Detect which cell encompasses the target text, then output its [X, Y] center coordinate. 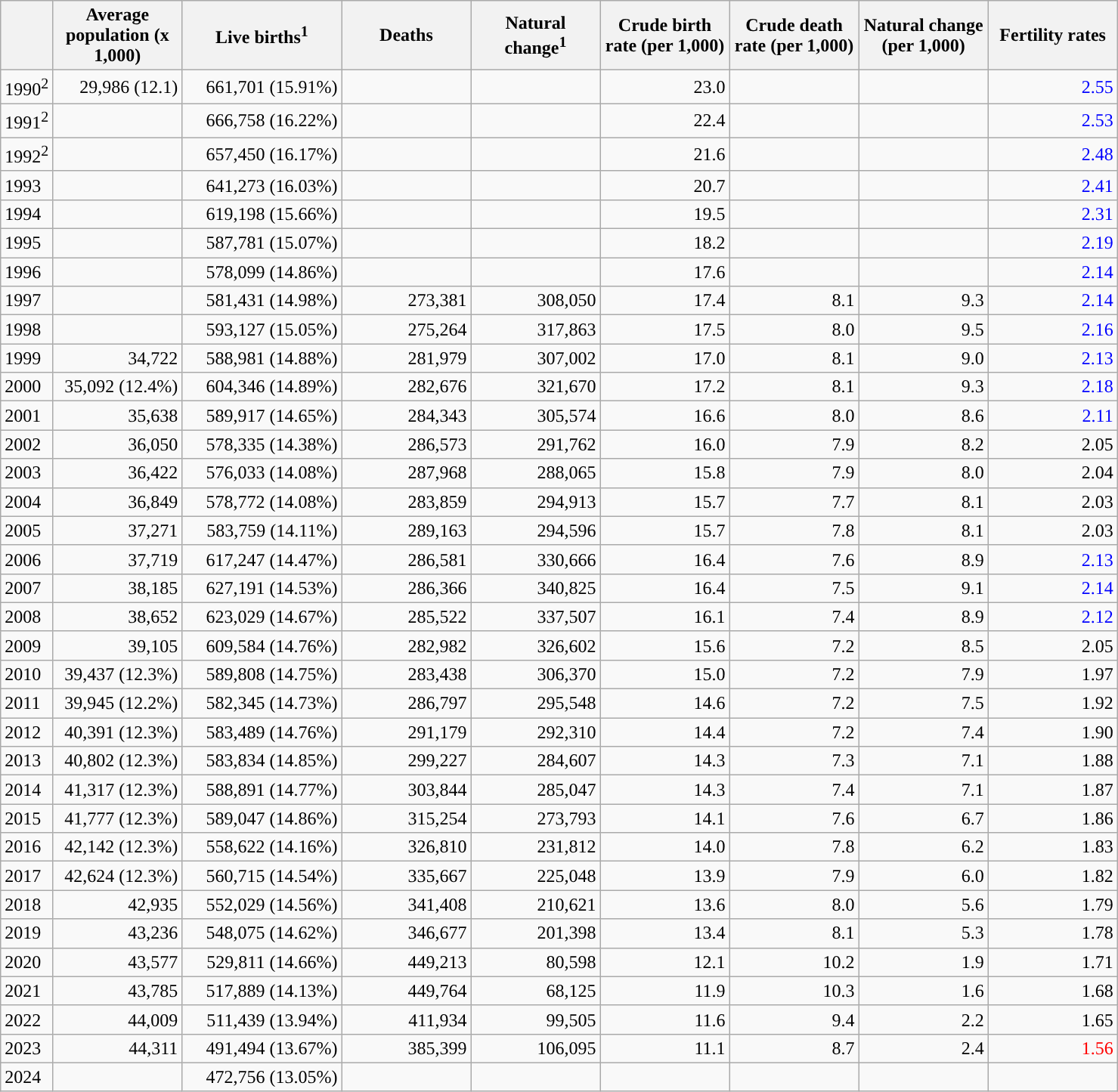
558,622 (14.16%) [262, 847]
7.3 [794, 761]
548,075 (14.62%) [262, 933]
1.83 [1052, 847]
11.9 [665, 991]
609,584 (14.76%) [262, 645]
288,065 [535, 473]
661,701 (15.91%) [262, 88]
305,574 [535, 416]
2002 [27, 444]
552,029 (14.56%) [262, 905]
Crude death rate (per 1,000) [794, 36]
2.19 [1052, 243]
284,607 [535, 761]
2010 [27, 675]
36,422 [118, 473]
341,408 [407, 905]
286,581 [407, 559]
294,596 [535, 531]
8.2 [924, 444]
511,439 (13.94%) [262, 1019]
291,762 [535, 444]
23.0 [665, 88]
627,191 (14.53%) [262, 588]
13.6 [665, 905]
6.2 [924, 847]
284,343 [407, 416]
35,638 [118, 416]
17.6 [665, 272]
641,273 (16.03%) [262, 185]
1995 [27, 243]
Natural change1 [535, 36]
43,577 [118, 962]
321,670 [535, 387]
Fertility rates [1052, 36]
1.87 [1052, 790]
2016 [27, 847]
281,979 [407, 358]
2006 [27, 559]
578,099 (14.86%) [262, 272]
42,935 [118, 905]
21.6 [665, 154]
529,811 (14.66%) [262, 962]
604,346 (14.89%) [262, 387]
2.12 [1052, 617]
2019 [27, 933]
Average population (x 1,000) [118, 36]
18.2 [665, 243]
589,808 (14.75%) [262, 675]
2.18 [1052, 387]
593,127 (15.05%) [262, 329]
9.0 [924, 358]
2015 [27, 818]
306,370 [535, 675]
19912 [27, 121]
17.0 [665, 358]
582,345 (14.73%) [262, 704]
210,621 [535, 905]
1.79 [1052, 905]
1993 [27, 185]
299,227 [407, 761]
2009 [27, 645]
289,163 [407, 531]
2024 [27, 1077]
38,185 [118, 588]
2012 [27, 732]
1999 [27, 358]
2003 [27, 473]
39,945 (12.2%) [118, 704]
12.1 [665, 962]
Natural change (per 1,000) [924, 36]
295,548 [535, 704]
275,264 [407, 329]
317,863 [535, 329]
9.4 [794, 1019]
583,489 (14.76%) [262, 732]
42,142 (12.3%) [118, 847]
623,029 (14.67%) [262, 617]
1.86 [1052, 818]
1.9 [924, 962]
1.92 [1052, 704]
285,047 [535, 790]
68,125 [535, 991]
20.7 [665, 185]
Crude birth rate (per 1,000) [665, 36]
285,522 [407, 617]
42,624 (12.3%) [118, 876]
2.04 [1052, 473]
326,602 [535, 645]
472,756 (13.05%) [262, 1077]
34,722 [118, 358]
5.6 [924, 905]
8.5 [924, 645]
385,399 [407, 1048]
29,986 (12.1) [118, 88]
578,335 (14.38%) [262, 444]
1.82 [1052, 876]
40,391 (12.3%) [118, 732]
287,968 [407, 473]
8.7 [794, 1048]
2.55 [1052, 88]
2020 [27, 962]
43,785 [118, 991]
282,982 [407, 645]
330,666 [535, 559]
36,849 [118, 502]
80,598 [535, 962]
1.71 [1052, 962]
2.4 [924, 1048]
2005 [27, 531]
589,917 (14.65%) [262, 416]
449,764 [407, 991]
283,859 [407, 502]
37,719 [118, 559]
283,438 [407, 675]
449,213 [407, 962]
19922 [27, 154]
2022 [27, 1019]
Live births1 [262, 36]
225,048 [535, 876]
6.0 [924, 876]
15.8 [665, 473]
2007 [27, 588]
589,047 (14.86%) [262, 818]
7.7 [794, 502]
666,758 (16.22%) [262, 121]
14.6 [665, 704]
2.11 [1052, 416]
11.1 [665, 1048]
201,398 [535, 933]
17.2 [665, 387]
15.6 [665, 645]
14.1 [665, 818]
657,450 (16.17%) [262, 154]
39,437 (12.3%) [118, 675]
307,002 [535, 358]
2000 [27, 387]
1.97 [1052, 675]
2004 [27, 502]
44,009 [118, 1019]
106,095 [535, 1048]
1998 [27, 329]
294,913 [535, 502]
286,366 [407, 588]
587,781 (15.07%) [262, 243]
282,676 [407, 387]
6.7 [924, 818]
340,825 [535, 588]
1997 [27, 301]
1.88 [1052, 761]
326,810 [407, 847]
2.53 [1052, 121]
1.65 [1052, 1019]
2017 [27, 876]
17.5 [665, 329]
13.4 [665, 933]
581,431 (14.98%) [262, 301]
291,179 [407, 732]
11.6 [665, 1019]
13.9 [665, 876]
491,494 (13.67%) [262, 1048]
1.78 [1052, 933]
2023 [27, 1048]
10.2 [794, 962]
315,254 [407, 818]
517,889 (14.13%) [262, 991]
335,667 [407, 876]
346,677 [407, 933]
2018 [27, 905]
583,834 (14.85%) [262, 761]
583,759 (14.11%) [262, 531]
37,271 [118, 531]
16.6 [665, 416]
2011 [27, 704]
10.3 [794, 991]
8.6 [924, 416]
36,050 [118, 444]
2.2 [924, 1019]
1.6 [924, 991]
99,505 [535, 1019]
17.4 [665, 301]
Deaths [407, 36]
2013 [27, 761]
588,891 (14.77%) [262, 790]
44,311 [118, 1048]
273,793 [535, 818]
14.0 [665, 847]
2014 [27, 790]
19902 [27, 88]
40,802 (12.3%) [118, 761]
1996 [27, 272]
617,247 (14.47%) [262, 559]
39,105 [118, 645]
292,310 [535, 732]
43,236 [118, 933]
286,573 [407, 444]
22.4 [665, 121]
560,715 (14.54%) [262, 876]
231,812 [535, 847]
286,797 [407, 704]
2.41 [1052, 185]
5.3 [924, 933]
9.1 [924, 588]
1.68 [1052, 991]
1.56 [1052, 1048]
2021 [27, 991]
578,772 (14.08%) [262, 502]
588,981 (14.88%) [262, 358]
2.48 [1052, 154]
411,934 [407, 1019]
15.0 [665, 675]
308,050 [535, 301]
1.90 [1052, 732]
2.31 [1052, 215]
576,033 (14.08%) [262, 473]
35,092 (12.4%) [118, 387]
337,507 [535, 617]
1994 [27, 215]
41,777 (12.3%) [118, 818]
16.1 [665, 617]
619,198 (15.66%) [262, 215]
41,317 (12.3%) [118, 790]
303,844 [407, 790]
2.16 [1052, 329]
14.4 [665, 732]
38,652 [118, 617]
2001 [27, 416]
2008 [27, 617]
273,381 [407, 301]
9.5 [924, 329]
19.5 [665, 215]
16.0 [665, 444]
